Provide the (x, y) coordinate of the cell's center where the given text is located.  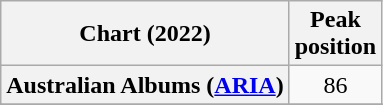
Chart (2022) (145, 34)
Peakposition (335, 34)
Australian Albums (ARIA) (145, 85)
86 (335, 85)
